Scan for the cell matching the given text and deliver its [X, Y] coordinate at center. 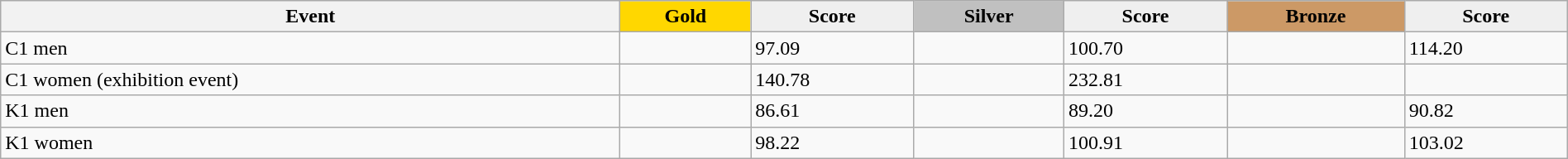
100.70 [1146, 48]
K1 men [311, 111]
Gold [686, 17]
232.81 [1146, 79]
Silver [989, 17]
100.91 [1146, 142]
114.20 [1485, 48]
140.78 [832, 79]
C1 women (exhibition event) [311, 79]
89.20 [1146, 111]
Event [311, 17]
98.22 [832, 142]
103.02 [1485, 142]
97.09 [832, 48]
90.82 [1485, 111]
K1 women [311, 142]
Bronze [1317, 17]
C1 men [311, 48]
86.61 [832, 111]
